Provide the [X, Y] coordinate of the cell's center where the given text is located.  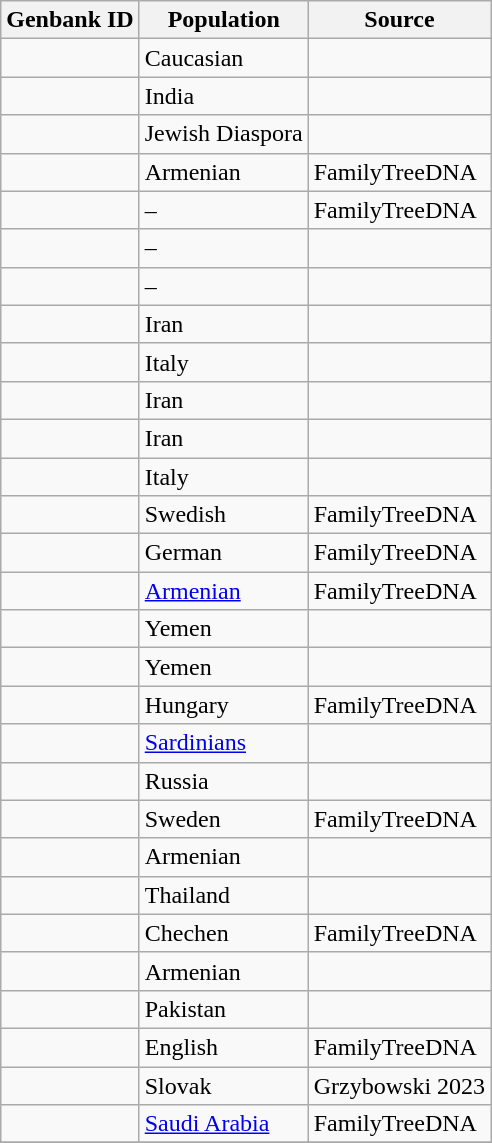
Source [399, 20]
Russia [224, 781]
India [224, 96]
German [224, 553]
Swedish [224, 515]
Hungary [224, 705]
Slovak [224, 1085]
Pakistan [224, 1009]
Chechen [224, 933]
Jewish Diaspora [224, 134]
Thailand [224, 895]
Sardinians [224, 743]
Genbank ID [70, 20]
Sweden [224, 819]
Saudi Arabia [224, 1124]
English [224, 1047]
Caucasian [224, 58]
Grzybowski 2023 [399, 1085]
Population [224, 20]
